From the cell containing the given text, extract its center point as [x, y] coordinate. 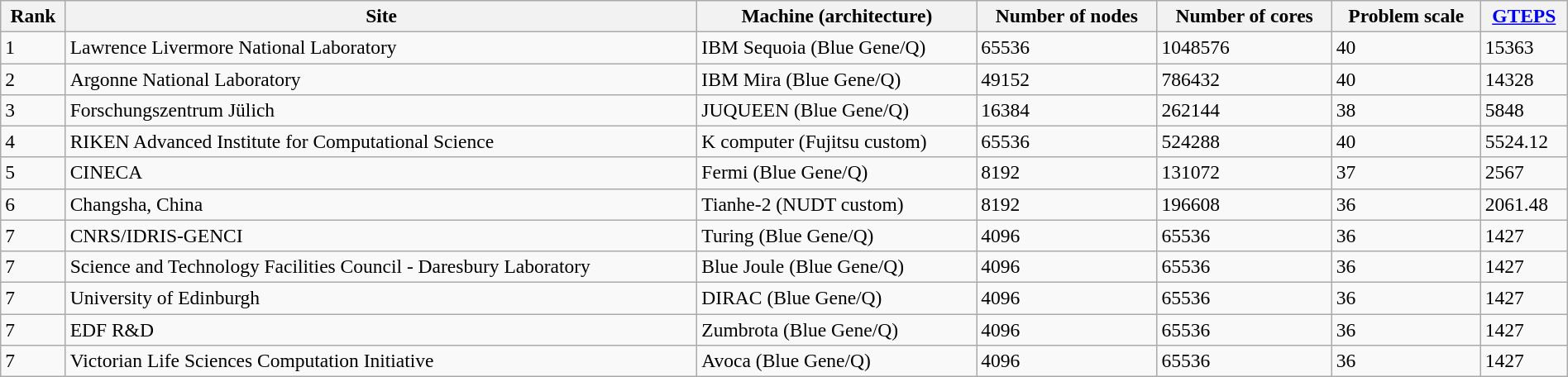
CINECA [381, 173]
6 [33, 204]
2061.48 [1523, 204]
37 [1406, 173]
K computer (Fujitsu custom) [837, 141]
IBM Mira (Blue Gene/Q) [837, 79]
786432 [1244, 79]
5848 [1523, 110]
1048576 [1244, 47]
Site [381, 16]
Victorian Life Sciences Computation Initiative [381, 360]
2 [33, 79]
196608 [1244, 204]
3 [33, 110]
49152 [1067, 79]
EDF R&D [381, 329]
1 [33, 47]
38 [1406, 110]
14328 [1523, 79]
Science and Technology Facilities Council - Daresbury Laboratory [381, 266]
16384 [1067, 110]
CNRS/IDRIS-GENCI [381, 236]
Changsha, China [381, 204]
IBM Sequoia (Blue Gene/Q) [837, 47]
DIRAC (Blue Gene/Q) [837, 298]
Zumbrota (Blue Gene/Q) [837, 329]
Tianhe-2 (NUDT custom) [837, 204]
Problem scale [1406, 16]
Avoca (Blue Gene/Q) [837, 360]
JUQUEEN (Blue Gene/Q) [837, 110]
262144 [1244, 110]
4 [33, 141]
Number of cores [1244, 16]
5 [33, 173]
Turing (Blue Gene/Q) [837, 236]
Forschungszentrum Jülich [381, 110]
524288 [1244, 141]
RIKEN Advanced Institute for Computational Science [381, 141]
15363 [1523, 47]
Number of nodes [1067, 16]
Fermi (Blue Gene/Q) [837, 173]
University of Edinburgh [381, 298]
131072 [1244, 173]
Argonne National Laboratory [381, 79]
Lawrence Livermore National Laboratory [381, 47]
Rank [33, 16]
GTEPS [1523, 16]
5524.12 [1523, 141]
2567 [1523, 173]
Blue Joule (Blue Gene/Q) [837, 266]
Machine (architecture) [837, 16]
